Output the (x, y) coordinate of the center of the cell containing the given text.  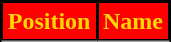
Name (134, 22)
Position (50, 22)
